Capture the cell that displays the provided text and extract its [X, Y] central coordinate. 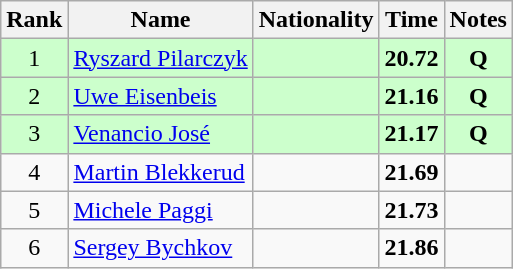
Notes [478, 20]
1 [34, 58]
21.86 [412, 248]
3 [34, 134]
21.73 [412, 210]
Sergey Bychkov [160, 248]
Ryszard Pilarczyk [160, 58]
20.72 [412, 58]
Time [412, 20]
21.17 [412, 134]
2 [34, 96]
Nationality [316, 20]
Rank [34, 20]
4 [34, 172]
6 [34, 248]
Michele Paggi [160, 210]
Uwe Eisenbeis [160, 96]
Venancio José [160, 134]
5 [34, 210]
Martin Blekkerud [160, 172]
Name [160, 20]
21.69 [412, 172]
21.16 [412, 96]
